Return the [X, Y] coordinate for the center point of the cell that contains the specified text.  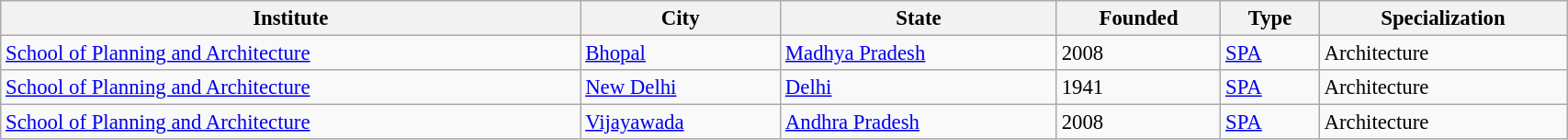
Type [1270, 18]
Madhya Pradesh [919, 53]
New Delhi [681, 87]
State [919, 18]
Founded [1138, 18]
Institute [290, 18]
City [681, 18]
Vijayawada [681, 122]
Specialization [1442, 18]
1941 [1138, 87]
Andhra Pradesh [919, 122]
Bhopal [681, 53]
Delhi [919, 87]
